Provide the [x, y] coordinate of the cell's center where the given text is located.  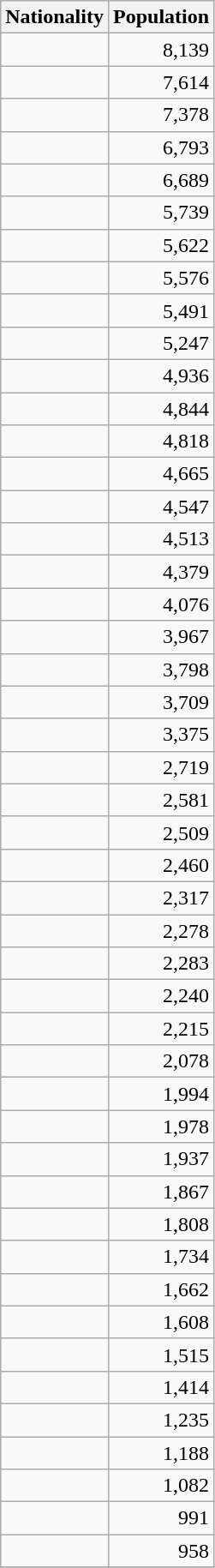
4,818 [161, 442]
2,460 [161, 865]
1,414 [161, 1387]
4,379 [161, 572]
991 [161, 1518]
1,515 [161, 1355]
1,937 [161, 1159]
4,844 [161, 409]
1,808 [161, 1224]
2,719 [161, 767]
1,235 [161, 1420]
1,734 [161, 1257]
5,491 [161, 310]
1,867 [161, 1192]
2,078 [161, 1061]
1,188 [161, 1453]
5,739 [161, 213]
4,513 [161, 539]
7,378 [161, 115]
1,082 [161, 1486]
1,978 [161, 1126]
2,509 [161, 832]
6,793 [161, 147]
5,622 [161, 245]
7,614 [161, 82]
3,375 [161, 735]
8,139 [161, 50]
1,994 [161, 1094]
1,662 [161, 1289]
2,317 [161, 898]
2,278 [161, 930]
2,581 [161, 800]
958 [161, 1551]
1,608 [161, 1322]
6,689 [161, 180]
2,215 [161, 1029]
4,936 [161, 375]
Population [161, 17]
3,798 [161, 670]
5,247 [161, 343]
3,967 [161, 637]
Nationality [55, 17]
4,665 [161, 474]
3,709 [161, 702]
4,547 [161, 507]
2,283 [161, 964]
2,240 [161, 996]
4,076 [161, 604]
5,576 [161, 278]
